Return (x, y) of the center of cell containing provided text 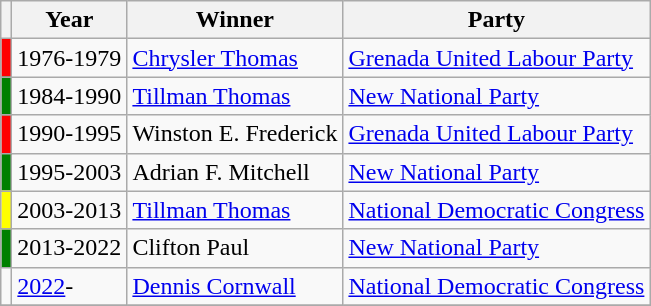
Party (496, 20)
Adrian F. Mitchell (235, 172)
1995-2003 (70, 172)
2003-2013 (70, 210)
1976-1979 (70, 58)
Clifton Paul (235, 248)
Winston E. Frederick (235, 134)
Winner (235, 20)
Year (70, 20)
2022- (70, 286)
Dennis Cornwall (235, 286)
Chrysler Thomas (235, 58)
1984-1990 (70, 96)
2013-2022 (70, 248)
1990-1995 (70, 134)
